Extract the [X, Y] coordinate from the center of the cell holding the provided text.  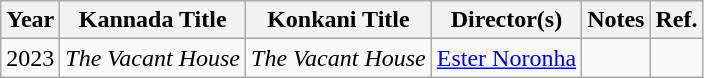
Notes [616, 20]
Konkani Title [339, 20]
Ester Noronha [506, 58]
2023 [30, 58]
Kannada Title [153, 20]
Year [30, 20]
Director(s) [506, 20]
Ref. [676, 20]
